Return [X, Y] of the center of cell containing provided text 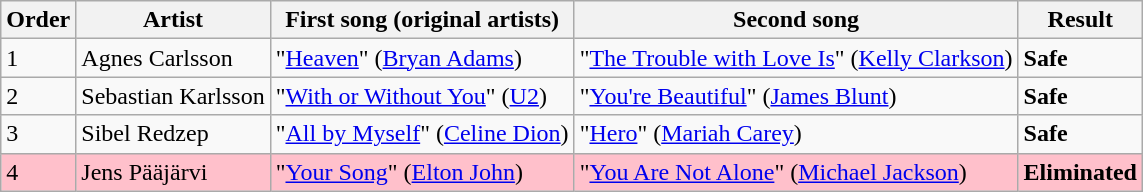
Eliminated [1080, 172]
Result [1080, 20]
"Heaven" (Bryan Adams) [422, 58]
Second song [796, 20]
"Hero" (Mariah Carey) [796, 134]
"You Are Not Alone" (Michael Jackson) [796, 172]
Agnes Carlsson [173, 58]
"All by Myself" (Celine Dion) [422, 134]
Sebastian Karlsson [173, 96]
4 [38, 172]
Jens Pääjärvi [173, 172]
"Your Song" (Elton John) [422, 172]
1 [38, 58]
"The Trouble with Love Is" (Kelly Clarkson) [796, 58]
"You're Beautiful" (James Blunt) [796, 96]
2 [38, 96]
3 [38, 134]
Order [38, 20]
First song (original artists) [422, 20]
Sibel Redzep [173, 134]
Artist [173, 20]
"With or Without You" (U2) [422, 96]
